For the text-containing cell, return its midpoint in [x, y] coordinate format. 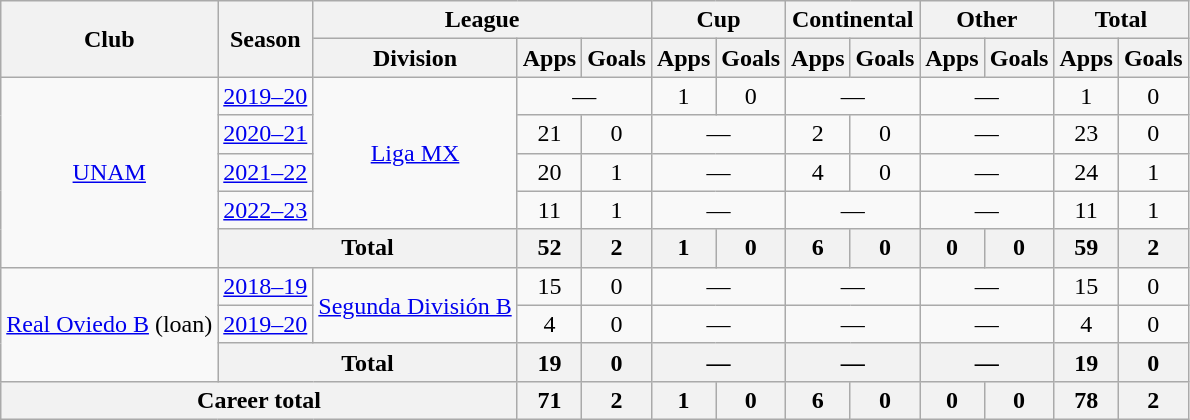
71 [549, 400]
Other [987, 20]
Division [415, 58]
2021–22 [266, 172]
Segunda División B [415, 305]
Career total [259, 400]
Club [110, 39]
Cup [718, 20]
Liga MX [415, 153]
23 [1086, 134]
20 [549, 172]
52 [549, 248]
2018–19 [266, 286]
League [482, 20]
Continental [853, 20]
2020–21 [266, 134]
21 [549, 134]
UNAM [110, 172]
24 [1086, 172]
Real Oviedo B (loan) [110, 324]
2022–23 [266, 210]
Season [266, 39]
59 [1086, 248]
78 [1086, 400]
